Pinpoint the cell where the given text exists, returning its (x, y) midpoint coordinate. 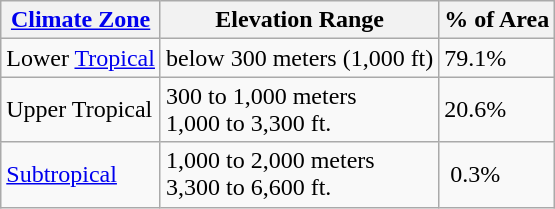
1,000 to 2,000 meters3,300 to 6,600 ft. (299, 174)
% of Area (497, 20)
300 to 1,000 meters1,000 to 3,300 ft. (299, 110)
Lower Tropical (81, 58)
below 300 meters (1,000 ft) (299, 58)
20.6% (497, 110)
Upper Tropical (81, 110)
79.1% (497, 58)
0.3% (497, 174)
Subtropical (81, 174)
Climate Zone (81, 20)
Elevation Range (299, 20)
